Output the [X, Y] coordinate of the center of the cell containing the given text.  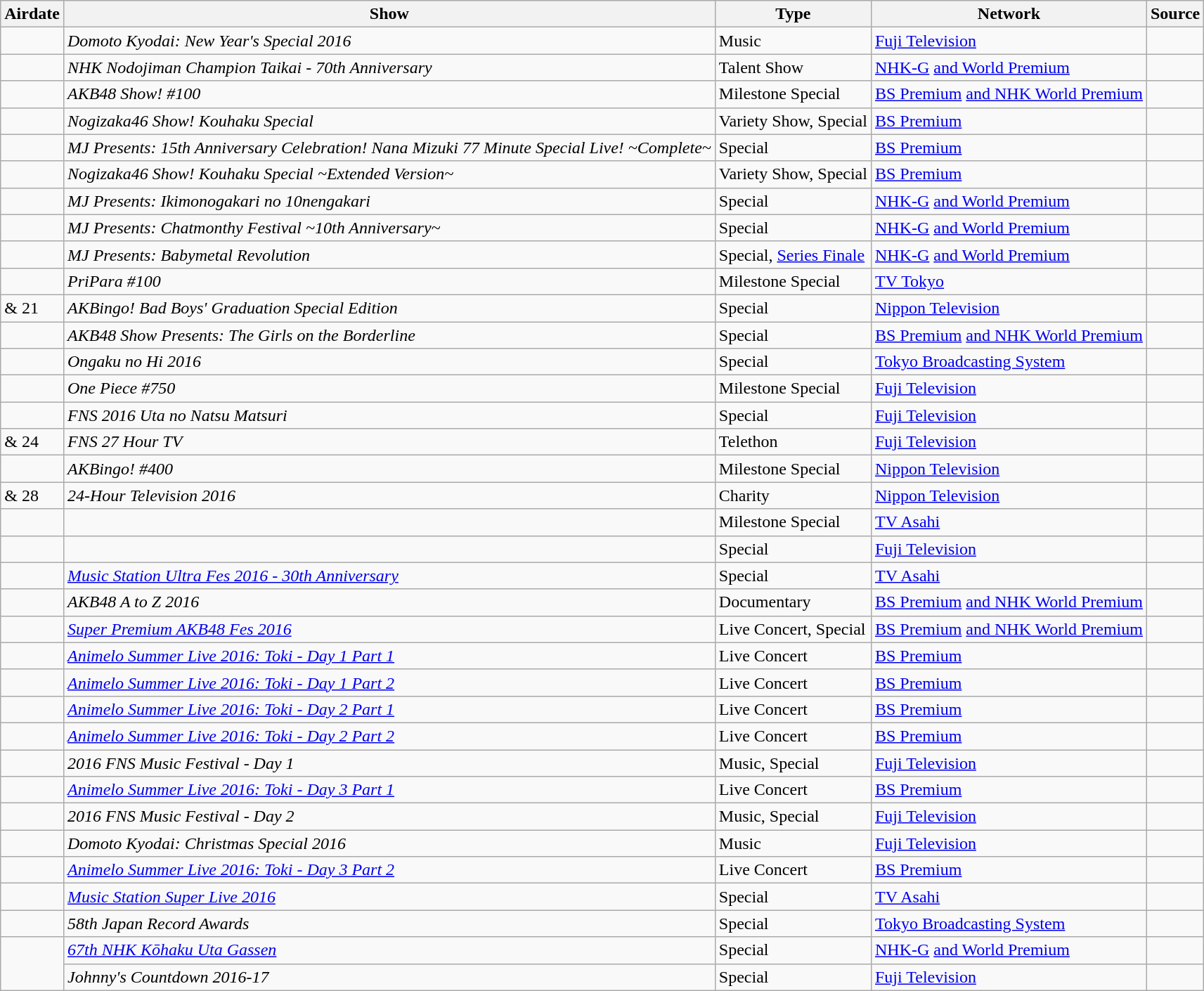
Type [793, 14]
67th NHK Kōhaku Uta Gassen [389, 950]
Johnny's Countdown 2016-17 [389, 977]
58th Japan Record Awards [389, 924]
Charity [793, 495]
& 28 [32, 495]
MJ Presents: Ikimonogakari no 10nengakari [389, 201]
Documentary [793, 602]
One Piece #750 [389, 389]
2016 FNS Music Festival - Day 1 [389, 763]
Animelo Summer Live 2016: Toki - Day 1 Part 1 [389, 656]
AKB48 Show! #100 [389, 94]
& 24 [32, 442]
& 21 [32, 308]
Live Concert, Special [793, 629]
Animelo Summer Live 2016: Toki - Day 3 Part 1 [389, 790]
Music Station Ultra Fes 2016 - 30th Anniversary [389, 576]
Animelo Summer Live 2016: Toki - Day 2 Part 2 [389, 736]
AKB48 Show Presents: The Girls on the Borderline [389, 335]
Domoto Kyodai: Christmas Special 2016 [389, 843]
MJ Presents: Babymetal Revolution [389, 254]
Nogizaka46 Show! Kouhaku Special ~Extended Version~ [389, 174]
Airdate [32, 14]
Ongaku no Hi 2016 [389, 362]
TV Tokyo [1009, 281]
Super Premium AKB48 Fes 2016 [389, 629]
AKBingo! Bad Boys' Graduation Special Edition [389, 308]
Show [389, 14]
Source [1175, 14]
24-Hour Television 2016 [389, 495]
Music Station Super Live 2016 [389, 897]
FNS 27 Hour TV [389, 442]
Animelo Summer Live 2016: Toki - Day 2 Part 1 [389, 709]
NHK Nodojiman Champion Taikai - 70th Anniversary [389, 67]
AKBingo! #400 [389, 469]
PriPara #100 [389, 281]
MJ Presents: Chatmonthy Festival ~10th Anniversary~ [389, 228]
Network [1009, 14]
AKB48 A to Z 2016 [389, 602]
Animelo Summer Live 2016: Toki - Day 1 Part 2 [389, 682]
Domoto Kyodai: New Year's Special 2016 [389, 41]
Special, Series Finale [793, 254]
Animelo Summer Live 2016: Toki - Day 3 Part 2 [389, 870]
FNS 2016 Uta no Natsu Matsuri [389, 415]
Talent Show [793, 67]
Nogizaka46 Show! Kouhaku Special [389, 121]
MJ Presents: 15th Anniversary Celebration! Nana Mizuki 77 Minute Special Live! ~Complete~ [389, 148]
2016 FNS Music Festival - Day 2 [389, 817]
Telethon [793, 442]
